Return (X, Y) of the center of cell containing provided text 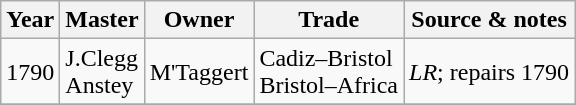
Year (30, 20)
J.CleggAnstey (102, 72)
Trade (329, 20)
M'Taggert (199, 72)
LR; repairs 1790 (490, 72)
Owner (199, 20)
Master (102, 20)
1790 (30, 72)
Cadiz–BristolBristol–Africa (329, 72)
Source & notes (490, 20)
